Provide the (X, Y) coordinate of the cell's center where the given text is located.  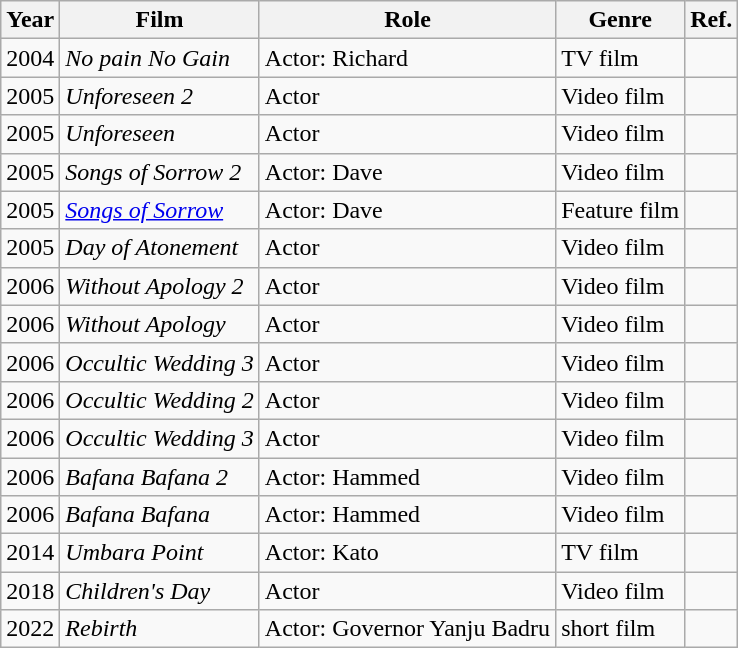
Actor: Richard (407, 58)
Film (160, 20)
2014 (30, 553)
short film (620, 629)
Role (407, 20)
Umbara Point (160, 553)
Feature film (620, 210)
No pain No Gain (160, 58)
Bafana Bafana 2 (160, 477)
2022 (30, 629)
Occultic Wedding 2 (160, 400)
Rebirth (160, 629)
Ref. (712, 20)
Bafana Bafana (160, 515)
Year (30, 20)
Actor: Governor Yanju Badru (407, 629)
2004 (30, 58)
Songs of Sorrow (160, 210)
Actor: Kato (407, 553)
Genre (620, 20)
2018 (30, 591)
Children's Day (160, 591)
Unforeseen (160, 134)
Without Apology 2 (160, 286)
Without Apology (160, 324)
Unforeseen 2 (160, 96)
Day of Atonement (160, 248)
Songs of Sorrow 2 (160, 172)
